Identify which cell holds the provided text, then report its [x, y] central coordinate. 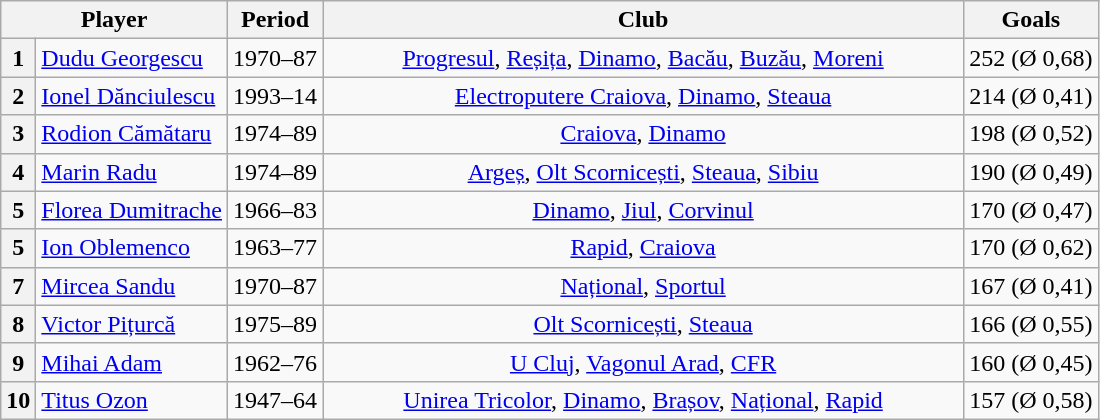
1963–77 [274, 248]
Goals [1031, 20]
1975–89 [274, 324]
Ionel Dănciulescu [132, 96]
170 (Ø 0,47) [1031, 210]
170 (Ø 0,62) [1031, 248]
Victor Pițurcă [132, 324]
1962–76 [274, 362]
167 (Ø 0,41) [1031, 286]
Mihai Adam [132, 362]
8 [18, 324]
252 (Ø 0,68) [1031, 58]
2 [18, 96]
Florea Dumitrache [132, 210]
9 [18, 362]
214 (Ø 0,41) [1031, 96]
U Cluj, Vagonul Arad, CFR [644, 362]
Ion Oblemenco [132, 248]
7 [18, 286]
10 [18, 400]
1966–83 [274, 210]
Rapid, Craiova [644, 248]
160 (Ø 0,45) [1031, 362]
4 [18, 172]
Unirea Tricolor, Dinamo, Brașov, Național, Rapid [644, 400]
1993–14 [274, 96]
Rodion Cămătaru [132, 134]
Period [274, 20]
Mircea Sandu [132, 286]
198 (Ø 0,52) [1031, 134]
Dinamo, Jiul, Corvinul [644, 210]
Olt Scornicești, Steaua [644, 324]
Club [644, 20]
Player [114, 20]
Dudu Georgescu [132, 58]
Electroputere Craiova, Dinamo, Steaua [644, 96]
Național, Sportul [644, 286]
Progresul, Reșița, Dinamo, Bacău, Buzău, Moreni [644, 58]
166 (Ø 0,55) [1031, 324]
Marin Radu [132, 172]
Craiova, Dinamo [644, 134]
1 [18, 58]
Titus Ozon [132, 400]
3 [18, 134]
190 (Ø 0,49) [1031, 172]
Argeș, Olt Scornicești, Steaua, Sibiu [644, 172]
1947–64 [274, 400]
157 (Ø 0,58) [1031, 400]
